Capture the cell that displays the provided text and extract its [X, Y] central coordinate. 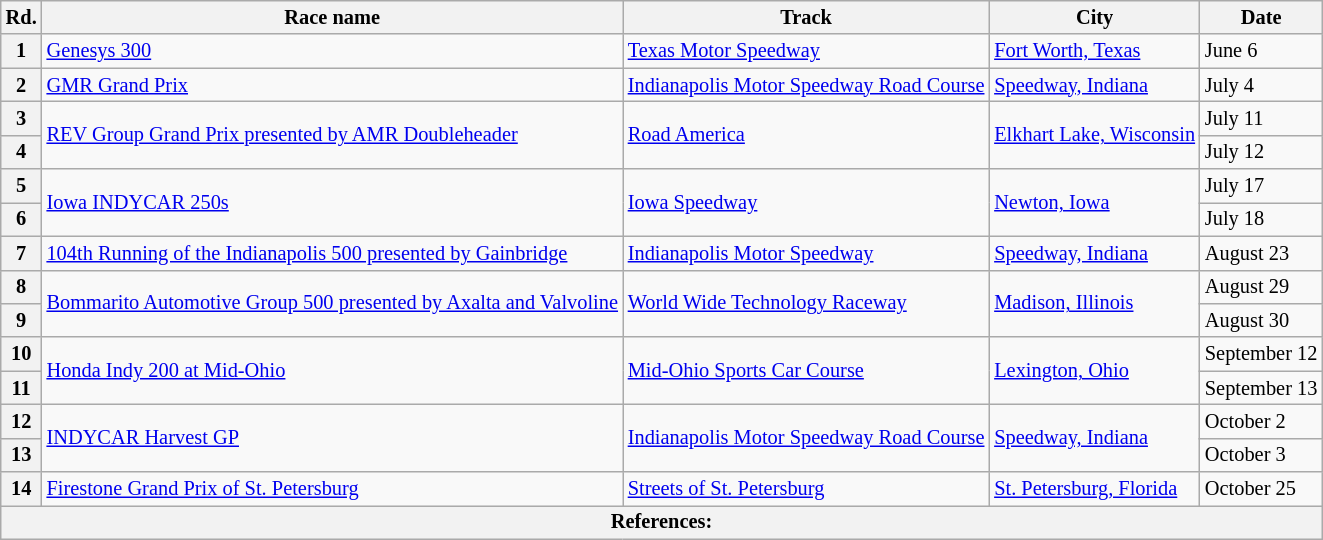
Track [806, 17]
Race name [332, 17]
October 3 [1261, 455]
Streets of St. Petersburg [806, 489]
13 [22, 455]
Lexington, Ohio [1094, 370]
12 [22, 421]
References: [662, 522]
14 [22, 489]
June 6 [1261, 51]
September 13 [1261, 388]
11 [22, 388]
July 4 [1261, 85]
St. Petersburg, Florida [1094, 489]
August 30 [1261, 320]
September 12 [1261, 354]
Road America [806, 134]
Rd. [22, 17]
4 [22, 152]
7 [22, 253]
City [1094, 17]
Bommarito Automotive Group 500 presented by Axalta and Valvoline [332, 304]
Iowa INDYCAR 250s [332, 202]
6 [22, 219]
8 [22, 287]
3 [22, 118]
GMR Grand Prix [332, 85]
Newton, Iowa [1094, 202]
July 12 [1261, 152]
July 18 [1261, 219]
5 [22, 186]
World Wide Technology Raceway [806, 304]
July 11 [1261, 118]
July 17 [1261, 186]
Iowa Speedway [806, 202]
Fort Worth, Texas [1094, 51]
Indianapolis Motor Speedway [806, 253]
Texas Motor Speedway [806, 51]
Mid-Ohio Sports Car Course [806, 370]
10 [22, 354]
October 2 [1261, 421]
Elkhart Lake, Wisconsin [1094, 134]
2 [22, 85]
October 25 [1261, 489]
104th Running of the Indianapolis 500 presented by Gainbridge [332, 253]
August 29 [1261, 287]
INDYCAR Harvest GP [332, 438]
Date [1261, 17]
1 [22, 51]
REV Group Grand Prix presented by AMR Doubleheader [332, 134]
Honda Indy 200 at Mid-Ohio [332, 370]
Genesys 300 [332, 51]
Madison, Illinois [1094, 304]
August 23 [1261, 253]
Firestone Grand Prix of St. Petersburg [332, 489]
9 [22, 320]
